Determine the (X, Y) coordinate at the center of the cell enclosing the given text.  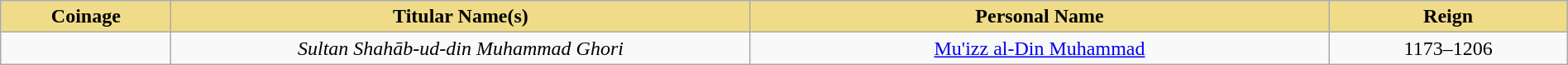
1173–1206 (1448, 48)
Mu'izz al-Din Muhammad (1040, 48)
Coinage (86, 17)
Reign (1448, 17)
Sultan Shahāb-ud-din Muhammad Ghori (461, 48)
Titular Name(s) (461, 17)
Personal Name (1040, 17)
